Output the (X, Y) coordinate of the center of the cell containing the given text.  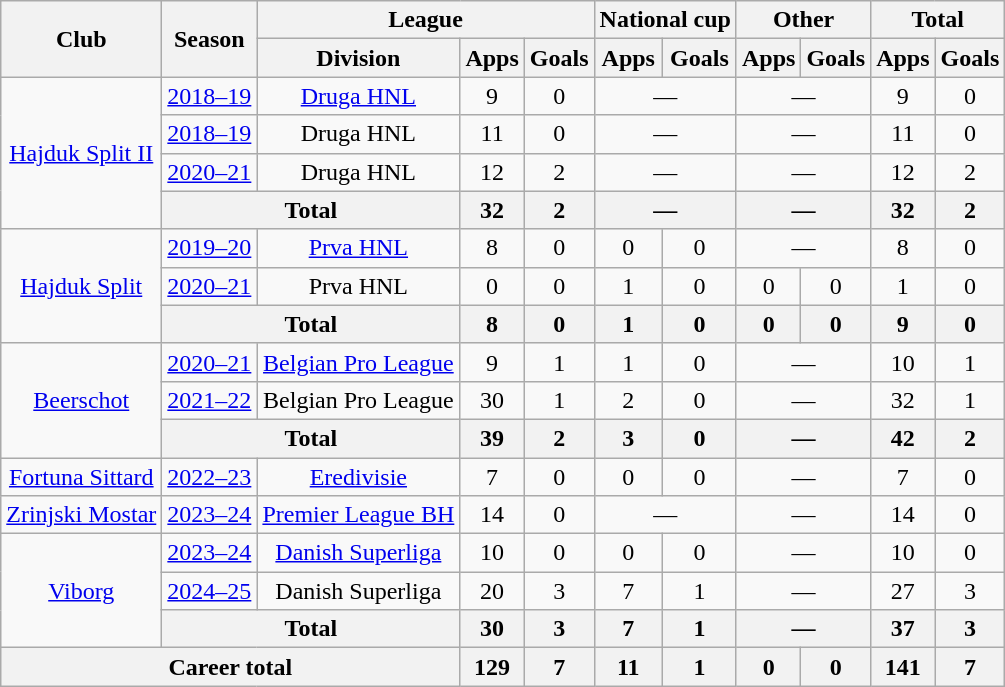
2019–20 (210, 248)
Zrinjski Mostar (82, 515)
Career total (230, 667)
Premier League BH (358, 515)
141 (903, 667)
Hajduk Split II (82, 153)
League (426, 20)
National cup (665, 20)
39 (492, 438)
Viborg (82, 591)
Division (358, 58)
2022–23 (210, 477)
Eredivisie (358, 477)
2024–25 (210, 591)
42 (903, 438)
Hajduk Split (82, 286)
Fortuna Sittard (82, 477)
Other (803, 20)
Club (82, 39)
27 (903, 591)
Beerschot (82, 400)
2021–22 (210, 400)
129 (492, 667)
20 (492, 591)
Season (210, 39)
37 (903, 629)
